For the text-containing cell, return its midpoint in (x, y) coordinate format. 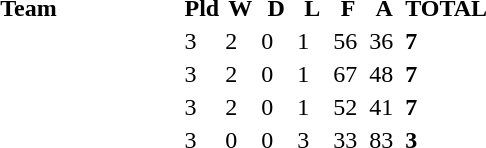
48 (384, 74)
52 (348, 107)
56 (348, 41)
41 (384, 107)
67 (348, 74)
36 (384, 41)
